Locate the cell with the specified text and output its (X, Y) center coordinate. 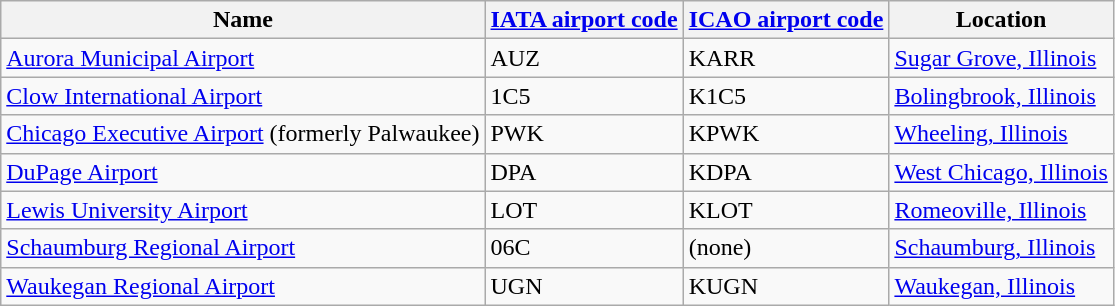
KARR (786, 58)
Sugar Grove, Illinois (1001, 58)
Wheeling, Illinois (1001, 134)
AUZ (584, 58)
06C (584, 248)
Name (243, 20)
Lewis University Airport (243, 210)
Clow International Airport (243, 96)
KPWK (786, 134)
KUGN (786, 286)
Romeoville, Illinois (1001, 210)
DuPage Airport (243, 172)
PWK (584, 134)
1C5 (584, 96)
Schaumburg, Illinois (1001, 248)
KLOT (786, 210)
LOT (584, 210)
West Chicago, Illinois (1001, 172)
Aurora Municipal Airport (243, 58)
Waukegan, Illinois (1001, 286)
Bolingbrook, Illinois (1001, 96)
UGN (584, 286)
Schaumburg Regional Airport (243, 248)
Location (1001, 20)
Waukegan Regional Airport (243, 286)
IATA airport code (584, 20)
(none) (786, 248)
DPA (584, 172)
K1C5 (786, 96)
KDPA (786, 172)
Chicago Executive Airport (formerly Palwaukee) (243, 134)
ICAO airport code (786, 20)
